Identify which cell holds the provided text, then report its (X, Y) central coordinate. 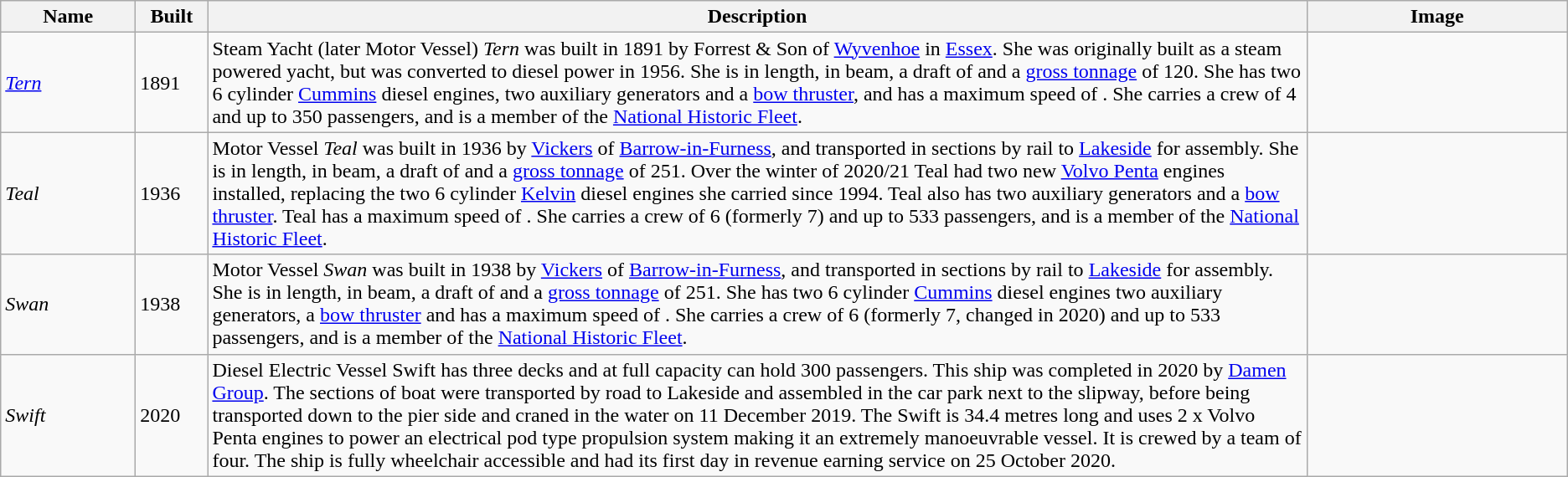
Swift (69, 415)
1938 (172, 305)
Description (757, 17)
Swan (69, 305)
Tern (69, 82)
Teal (69, 193)
1936 (172, 193)
Built (172, 17)
Name (69, 17)
1891 (172, 82)
Image (1437, 17)
2020 (172, 415)
